Return the (X, Y) coordinate for the center point of the cell that contains the specified text.  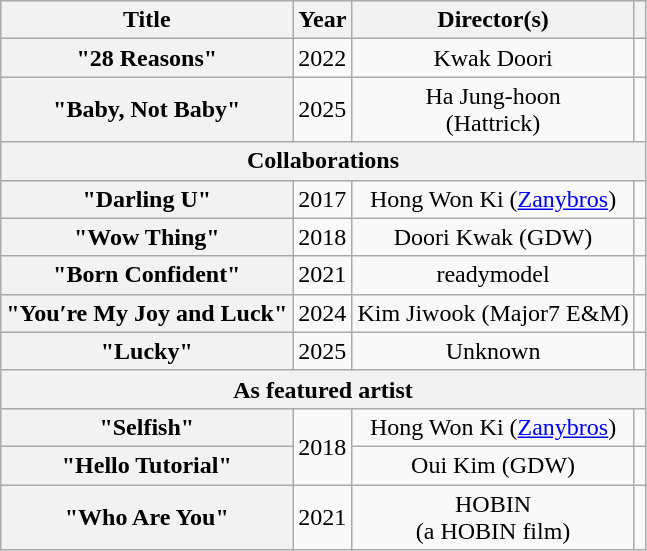
"Darling U" (147, 199)
Kwak Doori (493, 58)
"Who Are You" (147, 516)
Unknown (493, 351)
"Wow Thing" (147, 237)
Doori Kwak (GDW) (493, 237)
Year (322, 20)
2017 (322, 199)
"Baby, Not Baby" (147, 110)
"Born Confident" (147, 275)
"Selfish" (147, 427)
HOBIN(a HOBIN film) (493, 516)
Title (147, 20)
Oui Kim (GDW) (493, 465)
As featured artist (324, 389)
"Lucky" (147, 351)
"Hello Tutorial" (147, 465)
Kim Jiwook (Major7 E&M) (493, 313)
2022 (322, 58)
"28 Reasons" (147, 58)
"You′re My Joy and Luck" (147, 313)
Director(s) (493, 20)
Collaborations (324, 161)
readymodel (493, 275)
2024 (322, 313)
Ha Jung-hoon(Hattrick) (493, 110)
